Extract the (x, y) coordinate from the center of the cell holding the provided text.  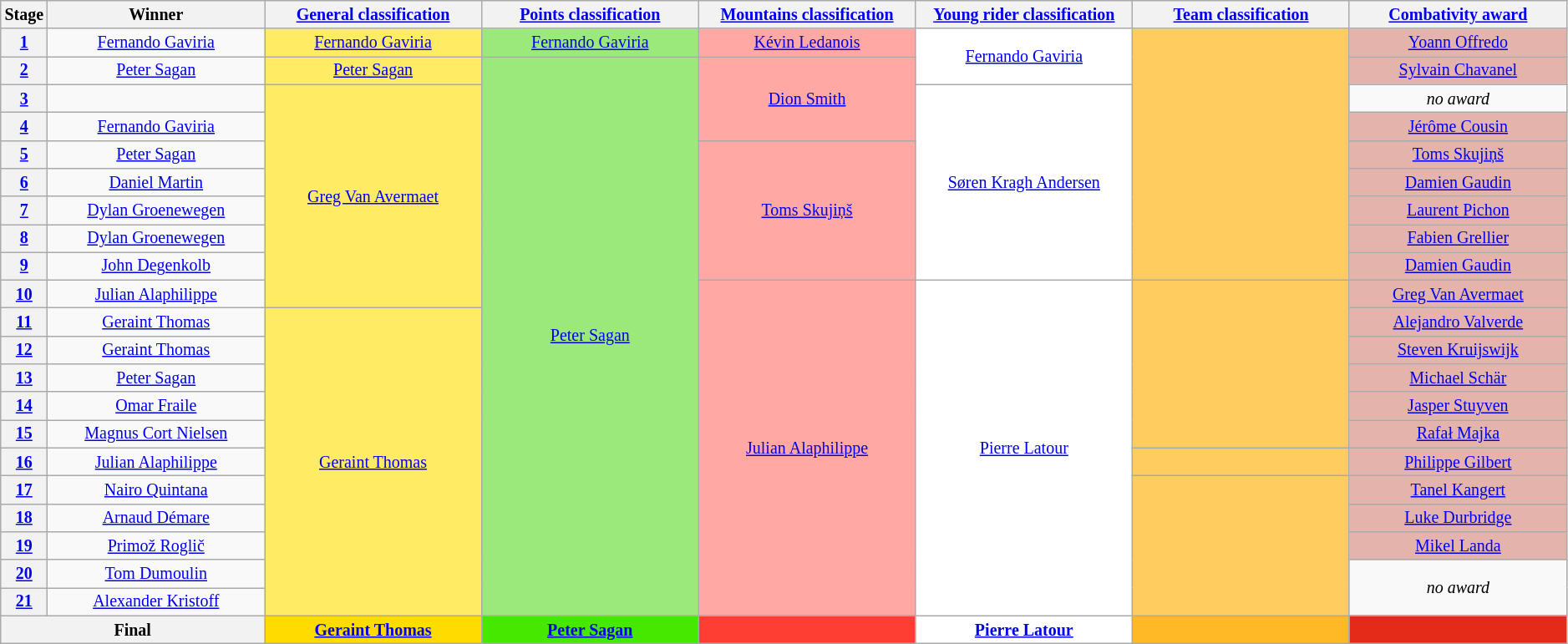
9 (24, 266)
8 (24, 239)
Laurent Pichon (1458, 210)
14 (24, 406)
15 (24, 434)
General classification (373, 15)
Dion Smith (807, 99)
Søren Kragh Andersen (1024, 182)
4 (24, 127)
Alejandro Valverde (1458, 322)
20 (24, 573)
Omar Fraile (156, 406)
Jérôme Cousin (1458, 127)
Young rider classification (1024, 15)
Mountains classification (807, 15)
18 (24, 518)
Final (133, 630)
1 (24, 43)
Tanel Kangert (1458, 489)
Points classification (590, 15)
Luke Durbridge (1458, 518)
13 (24, 378)
17 (24, 489)
Fabien Grellier (1458, 239)
Alexander Kristoff (156, 601)
Daniel Martin (156, 182)
2 (24, 70)
Winner (156, 15)
Primož Roglič (156, 546)
7 (24, 210)
Magnus Cort Nielsen (156, 434)
19 (24, 546)
10 (24, 294)
Team classification (1241, 15)
Philippe Gilbert (1458, 463)
11 (24, 322)
John Degenkolb (156, 266)
Mikel Landa (1458, 546)
16 (24, 463)
Steven Kruijswijk (1458, 351)
6 (24, 182)
Sylvain Chavanel (1458, 70)
Arnaud Démare (156, 518)
Jasper Stuyven (1458, 406)
5 (24, 154)
12 (24, 351)
Yoann Offredo (1458, 43)
Michael Schär (1458, 378)
3 (24, 99)
Combativity award (1458, 15)
Tom Dumoulin (156, 573)
Rafał Majka (1458, 434)
Stage (24, 15)
21 (24, 601)
Nairo Quintana (156, 489)
Kévin Ledanois (807, 43)
